Search for the cell housing the specified text and yield its [x, y] center coordinate. 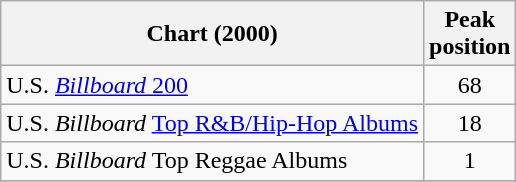
68 [470, 85]
18 [470, 123]
U.S. Billboard Top Reggae Albums [212, 161]
Peakposition [470, 34]
U.S. Billboard 200 [212, 85]
U.S. Billboard Top R&B/Hip-Hop Albums [212, 123]
1 [470, 161]
Chart (2000) [212, 34]
